Extract the (x, y) coordinate from the center of the cell holding the provided text.  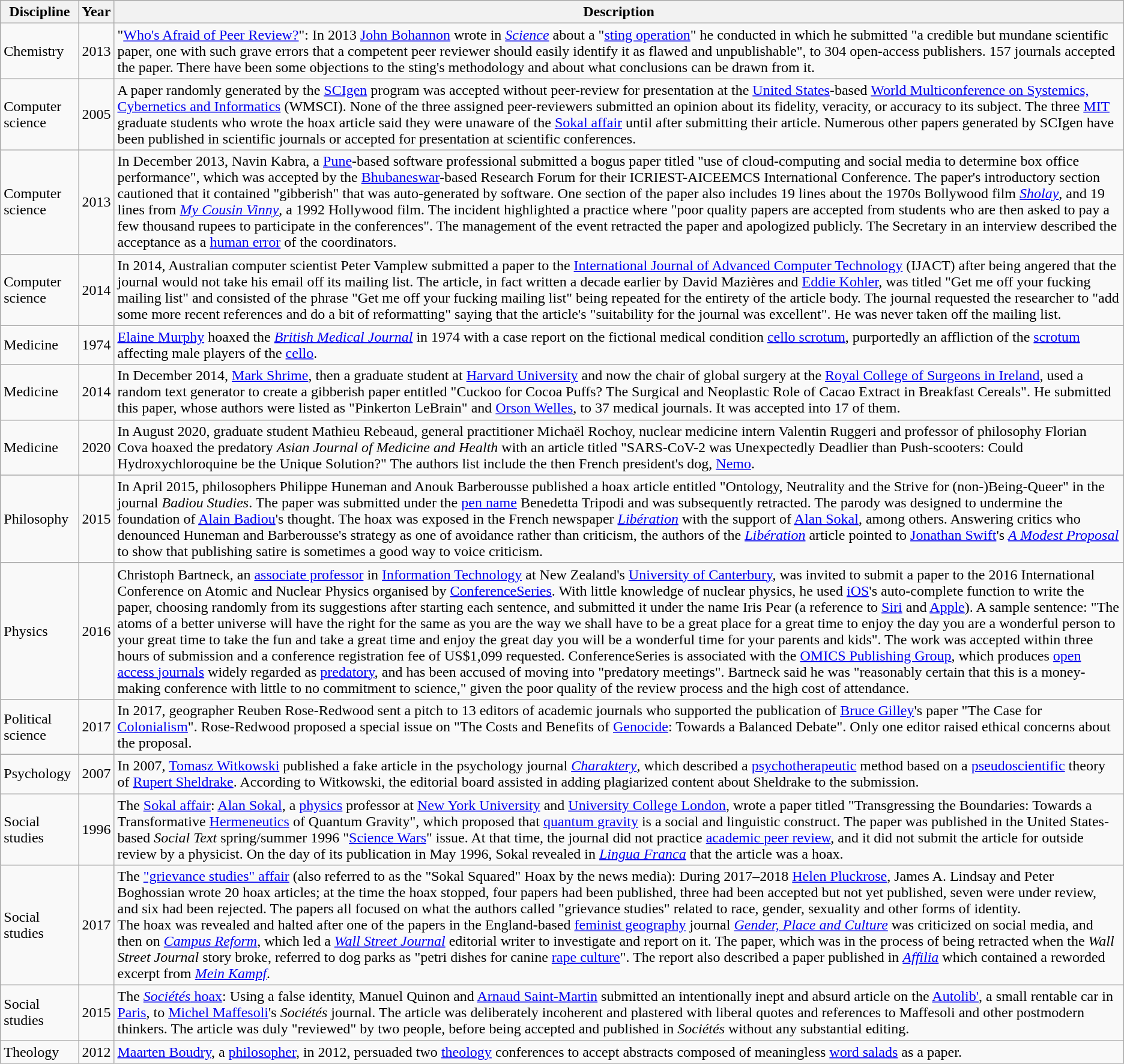
1974 (96, 345)
Physics (40, 630)
2016 (96, 630)
2007 (96, 773)
Description (618, 12)
Theology (40, 1052)
2012 (96, 1052)
Chemistry (40, 51)
2020 (96, 447)
2005 (96, 114)
1996 (96, 830)
Philosophy (40, 519)
Maarten Boudry, a philosopher, in 2012, persuaded two theology conferences to accept abstracts composed of meaningless word salads as a paper. (618, 1052)
Discipline (40, 12)
Political science (40, 727)
Psychology (40, 773)
Year (96, 12)
